Extract the [X, Y] coordinate from the center of the cell holding the provided text.  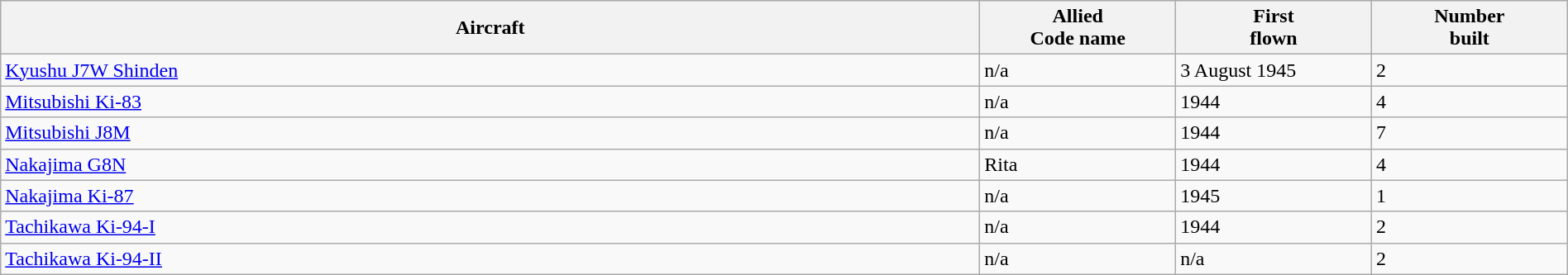
Tachikawa Ki-94-II [490, 258]
Kyushu J7W Shinden [490, 70]
Firstflown [1274, 28]
7 [1469, 133]
Aircraft [490, 28]
3 August 1945 [1274, 70]
AlliedCode name [1078, 28]
Nakajima Ki-87 [490, 196]
Mitsubishi Ki-83 [490, 102]
Mitsubishi J8M [490, 133]
Nakajima G8N [490, 164]
Tachikawa Ki-94-I [490, 227]
1945 [1274, 196]
1 [1469, 196]
Rita [1078, 164]
Numberbuilt [1469, 28]
